Search for the cell housing the specified text and yield its (x, y) center coordinate. 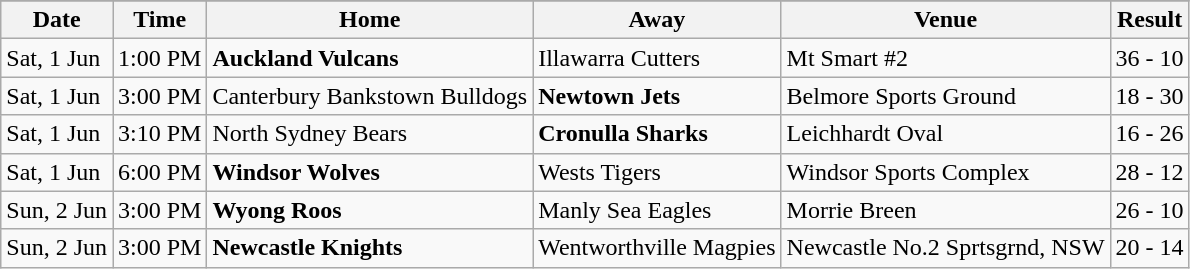
Wyong Roos (370, 210)
Newcastle Knights (370, 248)
Home (370, 20)
36 - 10 (1150, 58)
Newtown Jets (657, 96)
Auckland Vulcans (370, 58)
26 - 10 (1150, 210)
Morrie Breen (946, 210)
16 - 26 (1150, 134)
Manly Sea Eagles (657, 210)
Windsor Wolves (370, 172)
Time (159, 20)
18 - 30 (1150, 96)
Windsor Sports Complex (946, 172)
Away (657, 20)
Illawarra Cutters (657, 58)
Belmore Sports Ground (946, 96)
3:10 PM (159, 134)
Wests Tigers (657, 172)
Date (57, 20)
Cronulla Sharks (657, 134)
Mt Smart #2 (946, 58)
North Sydney Bears (370, 134)
1:00 PM (159, 58)
Wentworthville Magpies (657, 248)
28 - 12 (1150, 172)
Newcastle No.2 Sprtsgrnd, NSW (946, 248)
6:00 PM (159, 172)
Canterbury Bankstown Bulldogs (370, 96)
Venue (946, 20)
Result (1150, 20)
20 - 14 (1150, 248)
Leichhardt Oval (946, 134)
